Return the (x, y) coordinate for the center point of the cell that contains the specified text.  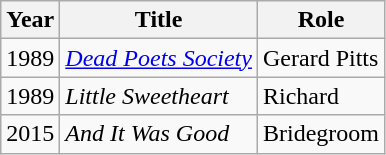
Title (159, 20)
Dead Poets Society (159, 58)
Richard (320, 96)
Role (320, 20)
And It Was Good (159, 134)
Gerard Pitts (320, 58)
2015 (30, 134)
Year (30, 20)
Bridegroom (320, 134)
Little Sweetheart (159, 96)
